Extract the (x, y) coordinate from the center of the cell holding the provided text.  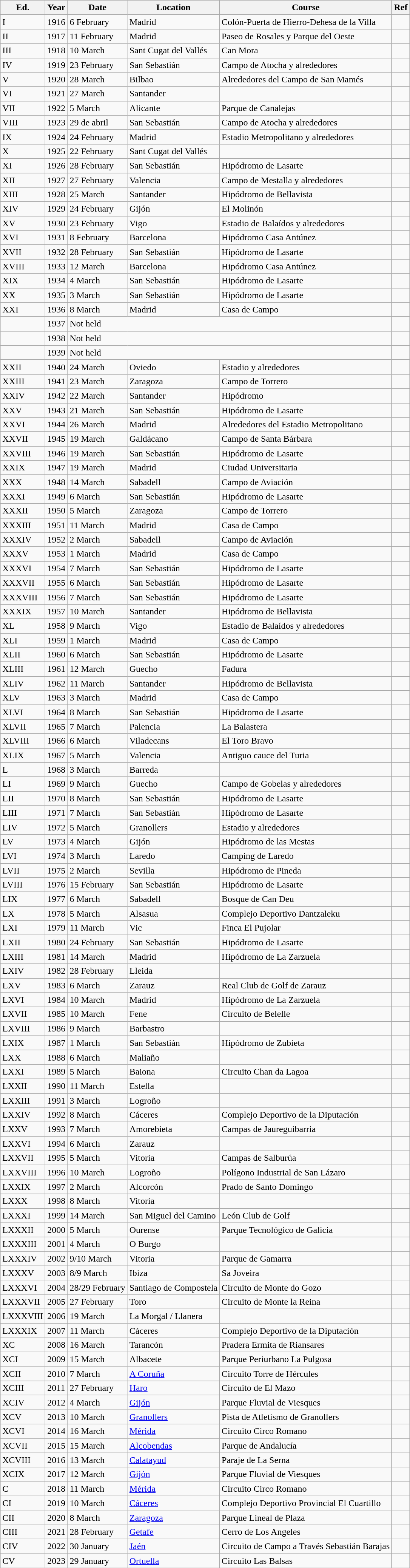
1975 (57, 870)
Polígono Industrial de San Lázaro (306, 1172)
1979 (57, 928)
V (23, 79)
XXVI (23, 425)
1954 (57, 568)
Santiago de Compostela (173, 1287)
2009 (57, 1359)
1985 (57, 1014)
Viladecans (173, 741)
Alicante (173, 108)
C (23, 1489)
LXXX (23, 1201)
1936 (57, 309)
XLVII (23, 727)
LXXIV (23, 1115)
LXIX (23, 1043)
1916 (57, 22)
LXXXIX (23, 1330)
1999 (57, 1215)
XLIX (23, 755)
1964 (57, 712)
2011 (57, 1388)
Bilbao (173, 79)
O Burgo (173, 1244)
XII (23, 180)
2002 (57, 1259)
Circuito Chan da Lagoa (306, 1072)
1918 (57, 51)
I (23, 22)
Fadura (306, 669)
Ref (401, 8)
2016 (57, 1460)
1917 (57, 36)
2008 (57, 1345)
1943 (57, 410)
Alsasua (173, 914)
XXV (23, 410)
9/10 March (97, 1259)
1939 (57, 353)
Lleida (173, 971)
LIV (23, 827)
21 March (97, 410)
1978 (57, 914)
XXVII (23, 439)
XCV (23, 1417)
XIX (23, 281)
1921 (57, 94)
1995 (57, 1158)
Hipódromo de Zubieta (306, 1043)
1932 (57, 252)
Parque de Andalucía (306, 1446)
Hipódromo de las Mestas (306, 841)
LI (23, 784)
Circuito Las Balsas (306, 1561)
Calatayud (173, 1460)
VII (23, 108)
11 February (97, 36)
Complejo Deportivo Dantzaleku (306, 914)
1963 (57, 698)
II (23, 36)
LXXXIV (23, 1259)
1989 (57, 1072)
2015 (57, 1446)
1968 (57, 770)
LVI (23, 856)
1941 (57, 381)
XLI (23, 640)
Palencia (173, 727)
La Morgal / Llanera (173, 1316)
1991 (57, 1101)
León Club de Golf (306, 1215)
Hipódromo de Pineda (306, 870)
1957 (57, 611)
XLIV (23, 683)
Ed. (23, 8)
1926 (57, 165)
Prado de Santo Domingo (306, 1187)
2007 (57, 1330)
IV (23, 65)
XCIII (23, 1388)
XCVI (23, 1431)
San Miguel del Camino (173, 1215)
1946 (57, 453)
Circuito de Monte la Reina (306, 1302)
LXXVI (23, 1144)
XI (23, 165)
Bosque de Can Deu (306, 899)
Parque de Canalejas (306, 108)
Paraje de La Serna (306, 1460)
Circuito de Belelle (306, 1014)
1965 (57, 727)
XXXV (23, 554)
1974 (57, 856)
Ortuella (173, 1561)
Date (97, 8)
VIII (23, 122)
Hipódromo (306, 396)
XXIII (23, 381)
1994 (57, 1144)
LII (23, 798)
XL (23, 626)
1998 (57, 1201)
Location (173, 8)
1929 (57, 209)
El Toro Bravo (306, 741)
XXXVIII (23, 597)
1971 (57, 813)
22 February (97, 151)
1993 (57, 1129)
Course (306, 8)
1997 (57, 1187)
XCVII (23, 1446)
Colón-Puerta de Hierro-Dehesa de la Villa (306, 22)
1982 (57, 971)
2014 (57, 1431)
CIII (23, 1532)
1958 (57, 626)
Finca El Pujolar (306, 928)
1927 (57, 180)
Complejo Deportivo Provincial El Cuartillo (306, 1503)
XCI (23, 1359)
1986 (57, 1028)
XCIX (23, 1474)
Parque Tecnológico de Galicia (306, 1230)
Parque de Gamarra (306, 1259)
Fene (173, 1014)
2004 (57, 1287)
XXVIII (23, 453)
El Molinón (306, 209)
2018 (57, 1489)
1969 (57, 784)
LXVII (23, 1014)
1980 (57, 942)
Oviedo (173, 367)
XXXVI (23, 568)
XXXIX (23, 611)
2022 (57, 1546)
2017 (57, 1474)
Sa Joveira (306, 1273)
1925 (57, 151)
1948 (57, 482)
25 March (97, 195)
1920 (57, 79)
LXV (23, 985)
LXX (23, 1057)
2019 (57, 1503)
1961 (57, 669)
XXIV (23, 396)
1987 (57, 1043)
Vic (173, 928)
23 March (97, 381)
XLII (23, 655)
1922 (57, 108)
13 March (97, 1460)
Baiona (173, 1072)
1951 (57, 525)
XXIX (23, 468)
XC (23, 1345)
1919 (57, 65)
2010 (57, 1374)
Albacete (173, 1359)
A Coruña (173, 1374)
LXXIX (23, 1187)
Galdácano (173, 439)
2023 (57, 1561)
1937 (57, 324)
28/29 February (97, 1287)
1934 (57, 281)
2006 (57, 1316)
1972 (57, 827)
1959 (57, 640)
Circuito de Monte do Gozo (306, 1287)
1923 (57, 122)
Ourense (173, 1230)
29 January (97, 1561)
1945 (57, 439)
Alcorcón (173, 1187)
LXXXVIII (23, 1316)
LXXXI (23, 1215)
CI (23, 1503)
Cerro de Los Angeles (306, 1532)
Jaén (173, 1546)
Estadio Metropolitano y alrededores (306, 137)
Alrededores del Campo de San Mamés (306, 79)
Campas de Salburúa (306, 1158)
1984 (57, 1000)
1996 (57, 1172)
1973 (57, 841)
La Balastera (306, 727)
1966 (57, 741)
XLVI (23, 712)
2000 (57, 1230)
LXVI (23, 1000)
Real Club de Golf de Zarauz (306, 985)
X (23, 151)
2013 (57, 1417)
LXXXV (23, 1273)
27 March (97, 94)
22 March (97, 396)
2020 (57, 1517)
LXXII (23, 1086)
XXI (23, 309)
1983 (57, 985)
1938 (57, 338)
1956 (57, 597)
XVII (23, 252)
VI (23, 94)
Antiguo cauce del Turia (306, 755)
XXXIII (23, 525)
2021 (57, 1532)
1949 (57, 496)
LXXXVI (23, 1287)
XLIII (23, 669)
IX (23, 137)
XCII (23, 1374)
24 March (97, 367)
Getafe (173, 1532)
LXXXIII (23, 1244)
1924 (57, 137)
6 February (97, 22)
1933 (57, 266)
1952 (57, 540)
LX (23, 914)
LXIV (23, 971)
Circuito Torre de Hércules (306, 1374)
Maliaño (173, 1057)
Amorebieta (173, 1129)
1981 (57, 957)
XVIII (23, 266)
XXX (23, 482)
Campo de Mestalla y alrededores (306, 180)
Pista de Atletismo de Granollers (306, 1417)
Campas de Jaureguibarria (306, 1129)
1935 (57, 295)
LXXVII (23, 1158)
LXIII (23, 957)
LXII (23, 942)
30 January (97, 1546)
Paseo de Rosales y Parque del Oeste (306, 36)
2005 (57, 1302)
Year (57, 8)
L (23, 770)
LIX (23, 899)
XCVIII (23, 1460)
8/9 March (97, 1273)
LXXIII (23, 1101)
1977 (57, 899)
LIII (23, 813)
2003 (57, 1273)
CIV (23, 1546)
Circuito de El Mazo (306, 1388)
LXXV (23, 1129)
1955 (57, 583)
XVI (23, 238)
Barreda (173, 770)
Ibiza (173, 1273)
1967 (57, 755)
26 March (97, 425)
XLVIII (23, 741)
1990 (57, 1086)
III (23, 51)
XV (23, 223)
LXVIII (23, 1028)
1962 (57, 683)
1930 (57, 223)
29 de abril (97, 122)
CV (23, 1561)
Camping de Laredo (306, 856)
XXXIV (23, 540)
XLV (23, 698)
1950 (57, 511)
Toro (173, 1302)
Parque Lineal de Plaza (306, 1517)
1953 (57, 554)
1944 (57, 425)
8 February (97, 238)
XXXVII (23, 583)
2012 (57, 1403)
Campo de Gobelas y alrededores (306, 784)
1931 (57, 238)
Alcobendas (173, 1446)
1992 (57, 1115)
LV (23, 841)
XCIV (23, 1403)
1970 (57, 798)
LXI (23, 928)
LVIII (23, 885)
Tarancón (173, 1345)
Parque Periurbano La Pulgosa (306, 1359)
Estella (173, 1086)
1988 (57, 1057)
1940 (57, 367)
XXXII (23, 511)
Pradera Ermita de Riansares (306, 1345)
1928 (57, 195)
1947 (57, 468)
1960 (57, 655)
Haro (173, 1388)
1942 (57, 396)
XIII (23, 195)
2001 (57, 1244)
Sevilla (173, 870)
LXXXVII (23, 1302)
LXXXII (23, 1230)
15 February (97, 885)
XXXI (23, 496)
1976 (57, 885)
Alrededores del Estadio Metropolitano (306, 425)
Circuito de Campo a Través Sebastián Barajas (306, 1546)
Barbastro (173, 1028)
XIV (23, 209)
XXII (23, 367)
28 March (97, 79)
Can Mora (306, 51)
LVII (23, 870)
Laredo (173, 856)
CII (23, 1517)
LXXVIII (23, 1172)
Campo de Santa Bárbara (306, 439)
XX (23, 295)
LXXI (23, 1072)
Ciudad Universitaria (306, 468)
